Search for the cell housing the specified text and yield its (x, y) center coordinate. 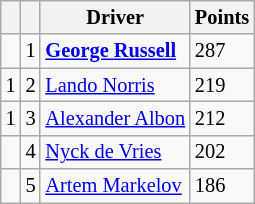
287 (222, 51)
Nyck de Vries (115, 152)
George Russell (115, 51)
Points (222, 17)
3 (31, 118)
4 (31, 152)
5 (31, 186)
219 (222, 85)
186 (222, 186)
Alexander Albon (115, 118)
Lando Norris (115, 85)
Artem Markelov (115, 186)
2 (31, 85)
Driver (115, 17)
202 (222, 152)
212 (222, 118)
